Return the [X, Y] coordinate for the center point of the cell that contains the specified text.  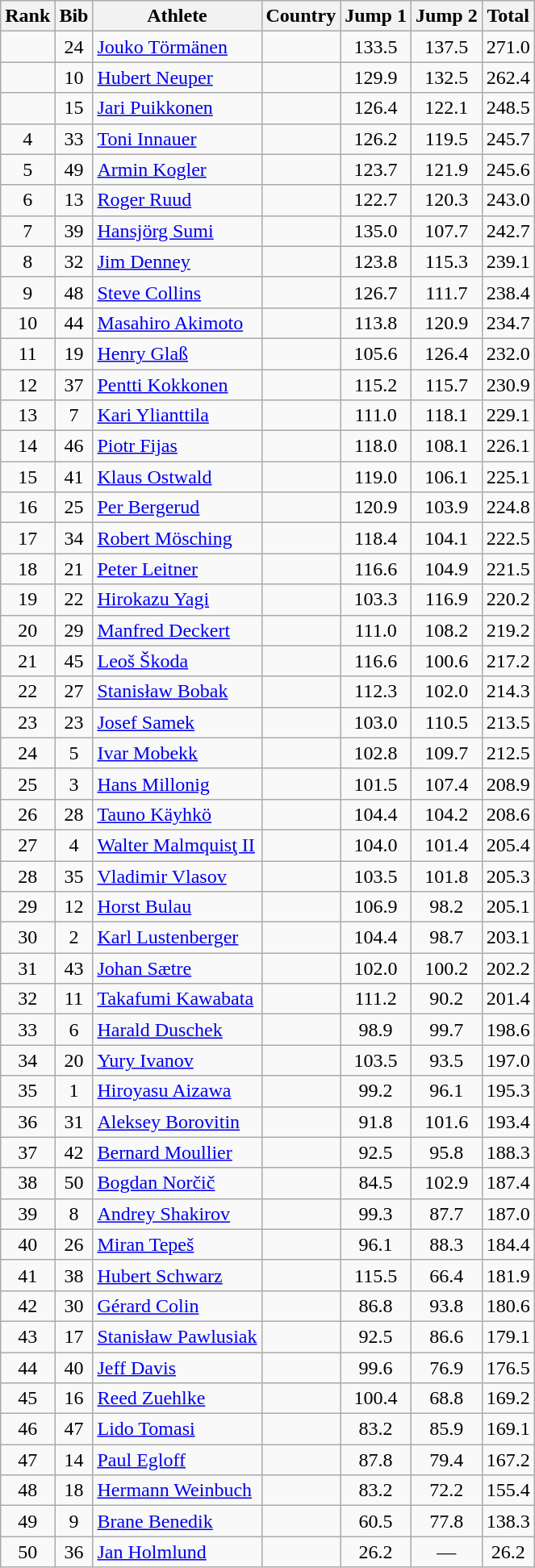
Jeff Davis [178, 1368]
100.2 [446, 968]
Jan Holmlund [178, 1552]
126.7 [376, 292]
122.7 [376, 200]
115.7 [446, 385]
Miran Tepeš [178, 1244]
Hubert Neuper [178, 77]
— [446, 1552]
Bernard Moullier [178, 1152]
Paul Egloff [178, 1460]
Steve Collins [178, 292]
Brane Benedik [178, 1521]
245.7 [508, 139]
222.5 [508, 538]
242.7 [508, 231]
Karl Lustenberger [178, 938]
Hiroyasu Aizawa [178, 1091]
Andrey Shakirov [178, 1214]
169.2 [508, 1399]
197.0 [508, 1060]
205.3 [508, 876]
129.9 [376, 77]
Hansjörg Sumi [178, 231]
Jump 1 [376, 16]
119.0 [376, 477]
77.8 [446, 1521]
60.5 [376, 1521]
102.9 [446, 1183]
224.8 [508, 508]
243.0 [508, 200]
66.4 [446, 1275]
230.9 [508, 385]
Leoš Škoda [178, 661]
86.6 [446, 1336]
107.7 [446, 231]
Manfred Deckert [178, 630]
115.5 [376, 1275]
198.6 [508, 1030]
201.4 [508, 999]
Takafumi Kawabata [178, 999]
Johan Sætre [178, 968]
184.4 [508, 1244]
Hermann Weinbuch [178, 1491]
239.1 [508, 261]
68.8 [446, 1399]
Bogdan Norčič [178, 1183]
179.1 [508, 1336]
Pentti Kokkonen [178, 385]
104.0 [376, 845]
101.5 [376, 784]
105.6 [376, 353]
101.6 [446, 1122]
116.9 [446, 600]
103.3 [376, 600]
111.7 [446, 292]
Henry Glaß [178, 353]
Per Bergerud [178, 508]
Toni Innauer [178, 139]
219.2 [508, 630]
226.1 [508, 446]
123.8 [376, 261]
Harald Duschek [178, 1030]
214.3 [508, 692]
104.2 [446, 814]
91.8 [376, 1122]
Jouko Törmänen [178, 47]
99.7 [446, 1030]
Bib [74, 16]
Stanisław Pawlusiak [178, 1336]
100.4 [376, 1399]
1 [74, 1091]
Hubert Schwarz [178, 1275]
110.5 [446, 722]
229.1 [508, 416]
Kari Ylianttila [178, 416]
205.4 [508, 845]
203.1 [508, 938]
262.4 [508, 77]
132.5 [446, 77]
103.0 [376, 722]
Aleksey Borovitin [178, 1122]
238.4 [508, 292]
104.9 [446, 569]
101.8 [446, 876]
106.1 [446, 477]
137.5 [446, 47]
213.5 [508, 722]
Ivar Mobekk [178, 753]
107.4 [446, 784]
102.8 [376, 753]
187.4 [508, 1183]
120.3 [446, 200]
113.8 [376, 323]
195.3 [508, 1091]
248.5 [508, 108]
Stanisław Bobak [178, 692]
Country [301, 16]
Roger Ruud [178, 200]
221.5 [508, 569]
123.7 [376, 169]
212.5 [508, 753]
Vladimir Vlasov [178, 876]
Walter Malmquisţ II [178, 845]
167.2 [508, 1460]
205.1 [508, 907]
118.4 [376, 538]
79.4 [446, 1460]
100.6 [446, 661]
108.1 [446, 446]
109.7 [446, 753]
220.2 [508, 600]
Robert Mösching [178, 538]
98.2 [446, 907]
84.5 [376, 1183]
103.9 [446, 508]
181.9 [508, 1275]
119.5 [446, 139]
135.0 [376, 231]
Klaus Ostwald [178, 477]
169.1 [508, 1429]
Josef Samek [178, 722]
104.1 [446, 538]
72.2 [446, 1491]
108.2 [446, 630]
118.0 [376, 446]
Horst Bulau [178, 907]
101.4 [446, 845]
106.9 [376, 907]
90.2 [446, 999]
Piotr Fijas [178, 446]
99.6 [376, 1368]
121.9 [446, 169]
Athlete [178, 16]
99.2 [376, 1091]
Reed Zuehlke [178, 1399]
95.8 [446, 1152]
76.9 [446, 1368]
187.0 [508, 1214]
Hirokazu Yagi [178, 600]
93.8 [446, 1306]
87.8 [376, 1460]
115.3 [446, 261]
208.9 [508, 784]
188.3 [508, 1152]
Yury Ivanov [178, 1060]
99.3 [376, 1214]
193.4 [508, 1122]
93.5 [446, 1060]
234.7 [508, 323]
87.7 [446, 1214]
111.2 [376, 999]
180.6 [508, 1306]
118.1 [446, 416]
Gérard Colin [178, 1306]
86.8 [376, 1306]
217.2 [508, 661]
Armin Kogler [178, 169]
126.2 [376, 139]
Jari Puikkonen [178, 108]
Peter Leitner [178, 569]
Lido Tomasi [178, 1429]
98.7 [446, 938]
202.2 [508, 968]
208.6 [508, 814]
Tauno Käyhkö [178, 814]
2 [74, 938]
225.1 [508, 477]
122.1 [446, 108]
133.5 [376, 47]
232.0 [508, 353]
Hans Millonig [178, 784]
88.3 [446, 1244]
138.3 [508, 1521]
115.2 [376, 385]
Rank [27, 16]
Jump 2 [446, 16]
Total [508, 16]
245.6 [508, 169]
112.3 [376, 692]
Jim Denney [178, 261]
3 [74, 784]
Masahiro Akimoto [178, 323]
271.0 [508, 47]
155.4 [508, 1491]
85.9 [446, 1429]
176.5 [508, 1368]
98.9 [376, 1030]
